Output the (X, Y) coordinate of the center of the cell containing the given text.  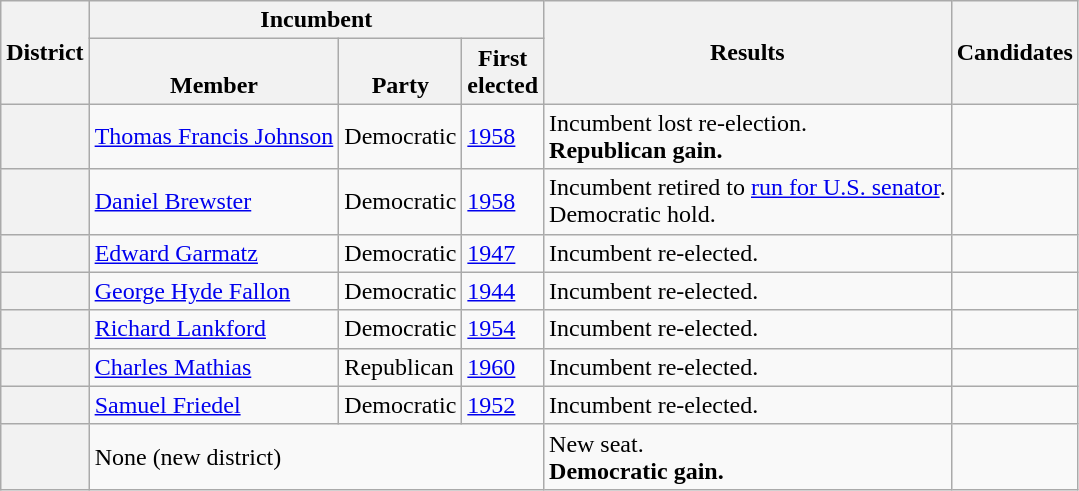
1954 (503, 329)
Samuel Friedel (214, 405)
Edward Garmatz (214, 253)
George Hyde Fallon (214, 291)
District (45, 52)
Richard Lankford (214, 329)
Thomas Francis Johnson (214, 136)
New seat.Democratic gain. (748, 456)
Member (214, 72)
Incumbent lost re-election.Republican gain. (748, 136)
Firstelected (503, 72)
1947 (503, 253)
Party (400, 72)
Incumbent (316, 20)
1944 (503, 291)
Incumbent retired to run for U.S. senator.Democratic hold. (748, 202)
Results (748, 52)
Charles Mathias (214, 367)
Candidates (1014, 52)
Republican (400, 367)
1952 (503, 405)
None (new district) (316, 456)
1960 (503, 367)
Daniel Brewster (214, 202)
